Locate the cell with the specified text and output its [X, Y] center coordinate. 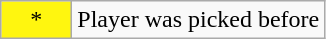
Player was picked before [198, 20]
* [36, 20]
